Capture the cell that displays the provided text and extract its [X, Y] central coordinate. 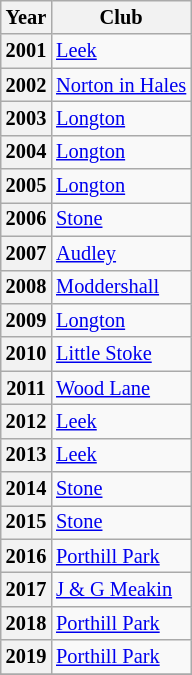
2018 [26, 623]
2004 [26, 152]
2016 [26, 556]
2005 [26, 186]
Audley [121, 253]
2010 [26, 354]
2008 [26, 287]
Little Stoke [121, 354]
Wood Lane [121, 388]
2013 [26, 455]
Club [121, 17]
2009 [26, 320]
2017 [26, 589]
2019 [26, 657]
2011 [26, 388]
2001 [26, 51]
Year [26, 17]
2012 [26, 421]
J & G Meakin [121, 589]
2007 [26, 253]
2014 [26, 489]
2002 [26, 85]
2015 [26, 522]
2006 [26, 219]
Moddershall [121, 287]
Norton in Hales [121, 85]
2003 [26, 118]
